Determine the [x, y] coordinate at the center of the cell enclosing the given text.  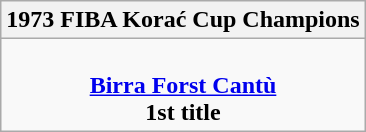
1973 FIBA Korać Cup Champions [183, 20]
Birra Forst Cantù 1st title [183, 85]
